Find where the given text appears and provide that cell's center as (x, y) coordinate. 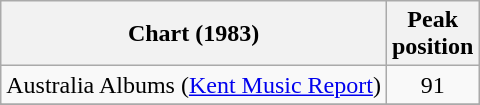
91 (432, 85)
Australia Albums (Kent Music Report) (194, 85)
Chart (1983) (194, 34)
Peakposition (432, 34)
